Identify which cell holds the provided text, then report its (X, Y) central coordinate. 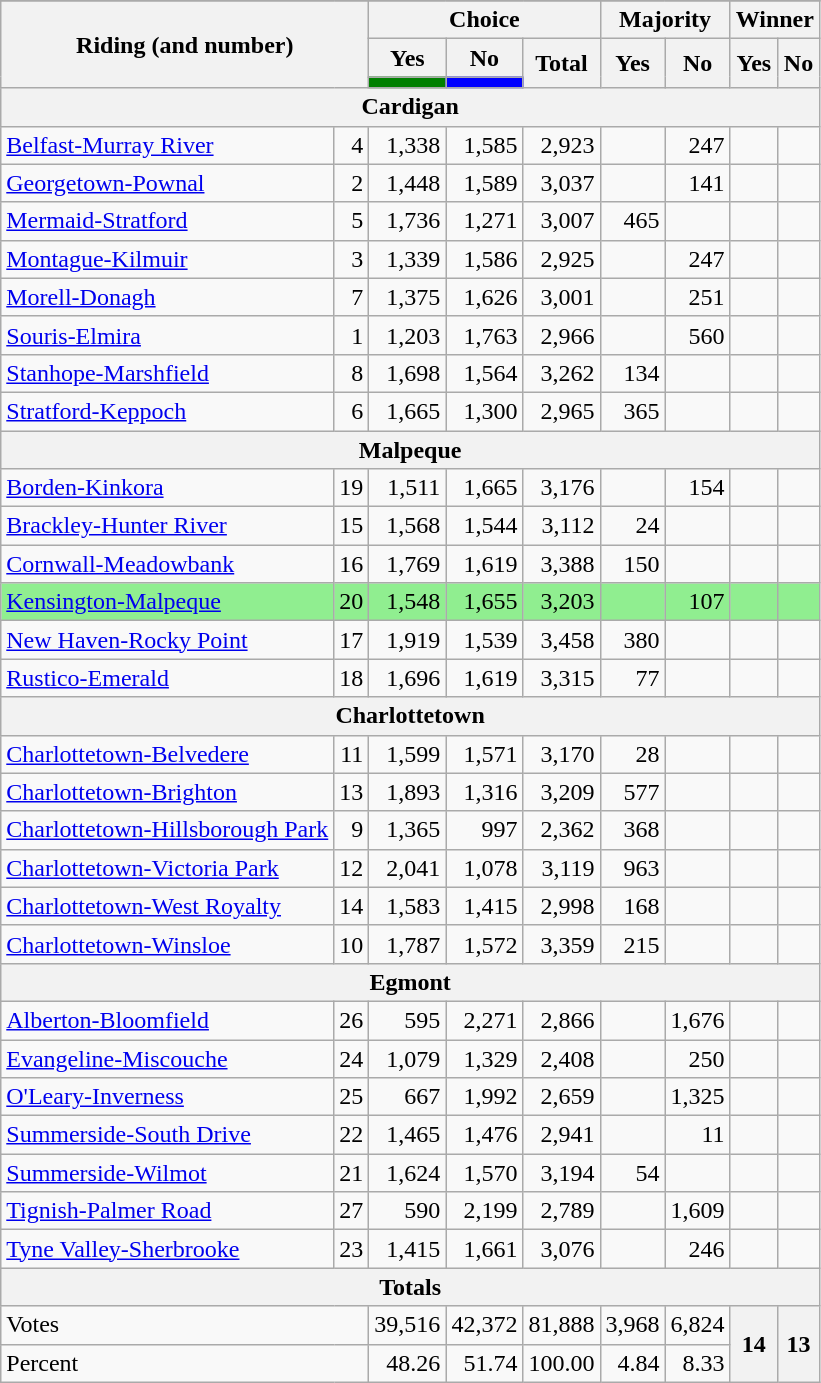
1,661 (484, 1249)
1,203 (408, 335)
Egmont (410, 982)
Stanhope-Marshfield (168, 373)
Charlottetown (410, 716)
3,119 (562, 868)
1,599 (408, 754)
3,262 (562, 373)
Borden-Kinkora (168, 488)
3,007 (562, 221)
20 (352, 602)
365 (632, 411)
667 (408, 1097)
1,568 (408, 526)
Cardigan (410, 107)
Georgetown-Pownal (168, 183)
380 (632, 640)
Tyne Valley-Sherbrooke (168, 1249)
3,388 (562, 564)
Cornwall-Meadowbank (168, 564)
3 (352, 259)
1,919 (408, 640)
4 (352, 145)
2,925 (562, 259)
1 (352, 335)
1,448 (408, 183)
Charlottetown-Belvedere (168, 754)
Charlottetown-West Royalty (168, 906)
154 (698, 488)
997 (484, 830)
54 (632, 1173)
2,041 (408, 868)
21 (352, 1173)
Charlottetown-Winsloe (168, 944)
1,476 (484, 1135)
1,583 (408, 906)
3,203 (562, 602)
1,271 (484, 221)
Malpeque (410, 449)
1,511 (408, 488)
107 (698, 602)
3,968 (632, 1325)
2 (352, 183)
2,659 (562, 1097)
1,375 (408, 297)
100.00 (562, 1363)
6 (352, 411)
Summerside-South Drive (168, 1135)
Charlottetown-Hillsborough Park (168, 830)
Tignish-Palmer Road (168, 1211)
48.26 (408, 1363)
Choice (484, 20)
9 (352, 830)
3,176 (562, 488)
2,789 (562, 1211)
Riding (and number) (185, 44)
3,209 (562, 792)
1,078 (484, 868)
1,769 (408, 564)
12 (352, 868)
595 (408, 1020)
1,589 (484, 183)
1,300 (484, 411)
1,572 (484, 944)
25 (352, 1097)
Kensington-Malpeque (168, 602)
1,655 (484, 602)
963 (632, 868)
2,408 (562, 1059)
1,079 (408, 1059)
2,199 (484, 1211)
Mermaid-Stratford (168, 221)
51.74 (484, 1363)
New Haven-Rocky Point (168, 640)
Evangeline-Miscouche (168, 1059)
2,866 (562, 1020)
1,571 (484, 754)
1,585 (484, 145)
1,893 (408, 792)
Votes (185, 1325)
Morell-Donagh (168, 297)
4.84 (632, 1363)
141 (698, 183)
1,338 (408, 145)
1,325 (698, 1097)
81,888 (562, 1325)
19 (352, 488)
Alberton-Bloomfield (168, 1020)
26 (352, 1020)
39,516 (408, 1325)
77 (632, 678)
1,763 (484, 335)
15 (352, 526)
Stratford-Keppoch (168, 411)
1,696 (408, 678)
3,315 (562, 678)
368 (632, 830)
5 (352, 221)
1,465 (408, 1135)
465 (632, 221)
1,544 (484, 526)
Percent (185, 1363)
28 (632, 754)
1,329 (484, 1059)
1,570 (484, 1173)
17 (352, 640)
Belfast-Murray River (168, 145)
1,698 (408, 373)
250 (698, 1059)
1,992 (484, 1097)
1,609 (698, 1211)
2,941 (562, 1135)
3,359 (562, 944)
1,736 (408, 221)
560 (698, 335)
1,365 (408, 830)
8 (352, 373)
Charlottetown-Brighton (168, 792)
1,787 (408, 944)
1,564 (484, 373)
2,923 (562, 145)
Totals (410, 1287)
168 (632, 906)
Souris-Elmira (168, 335)
3,458 (562, 640)
134 (632, 373)
Majority (665, 20)
1,339 (408, 259)
3,076 (562, 1249)
2,966 (562, 335)
7 (352, 297)
10 (352, 944)
8.33 (698, 1363)
215 (632, 944)
Montague-Kilmuir (168, 259)
1,586 (484, 259)
Summerside-Wilmot (168, 1173)
3,112 (562, 526)
27 (352, 1211)
Winner (774, 20)
2,362 (562, 830)
590 (408, 1211)
Rustico-Emerald (168, 678)
18 (352, 678)
2,965 (562, 411)
150 (632, 564)
3,194 (562, 1173)
1,624 (408, 1173)
2,271 (484, 1020)
3,001 (562, 297)
Brackley-Hunter River (168, 526)
1,626 (484, 297)
2,998 (562, 906)
1,539 (484, 640)
Charlottetown-Victoria Park (168, 868)
1,676 (698, 1020)
1,548 (408, 602)
246 (698, 1249)
3,170 (562, 754)
16 (352, 564)
O'Leary-Inverness (168, 1097)
23 (352, 1249)
577 (632, 792)
251 (698, 297)
42,372 (484, 1325)
6,824 (698, 1325)
Total (562, 64)
1,316 (484, 792)
22 (352, 1135)
3,037 (562, 183)
